Capture the cell that displays the provided text and extract its [X, Y] central coordinate. 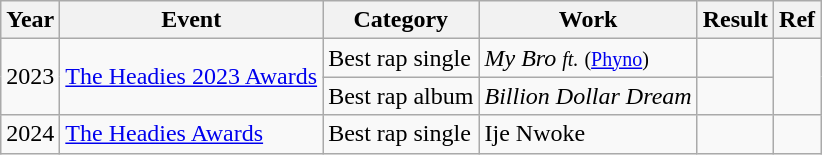
Result [735, 20]
2024 [30, 134]
Category [401, 20]
The Headies 2023 Awards [192, 77]
Year [30, 20]
The Headies Awards [192, 134]
My Bro ft. (Phyno) [588, 58]
Best rap album [401, 96]
Ije Nwoke [588, 134]
Work [588, 20]
Ref [798, 20]
Billion Dollar Dream [588, 96]
Event [192, 20]
2023 [30, 77]
